Output the [x, y] coordinate of the center of the cell containing the given text.  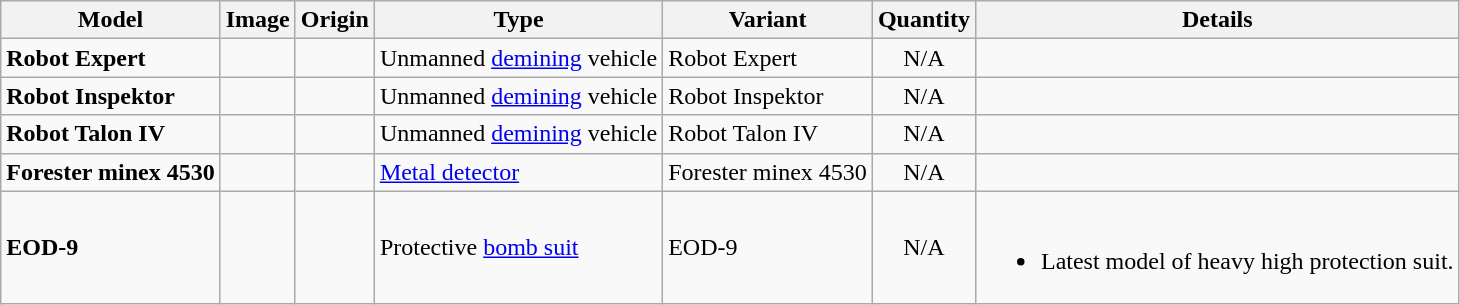
Variant [768, 20]
Latest model of heavy high protection suit. [1217, 248]
Metal detector [518, 172]
Model [110, 20]
Origin [334, 20]
Quantity [924, 20]
Protective bomb suit [518, 248]
Type [518, 20]
Details [1217, 20]
Image [258, 20]
